Extract the (x, y) coordinate from the center of the cell holding the provided text.  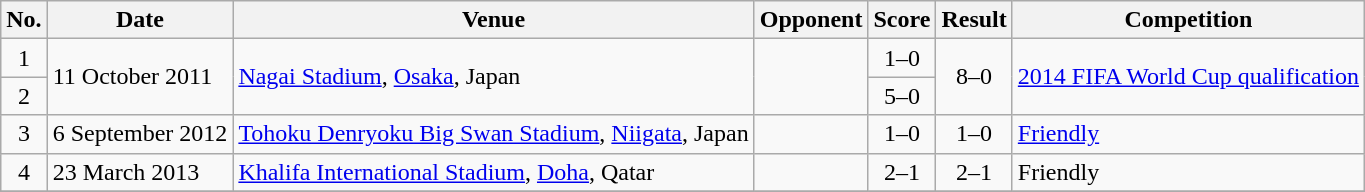
23 March 2013 (140, 172)
4 (24, 172)
5–0 (902, 96)
Opponent (811, 20)
2014 FIFA World Cup qualification (1188, 77)
Khalifa International Stadium, Doha, Qatar (494, 172)
1 (24, 58)
Score (902, 20)
11 October 2011 (140, 77)
No. (24, 20)
Result (974, 20)
6 September 2012 (140, 134)
Nagai Stadium, Osaka, Japan (494, 77)
Competition (1188, 20)
Venue (494, 20)
Tohoku Denryoku Big Swan Stadium, Niigata, Japan (494, 134)
3 (24, 134)
Date (140, 20)
8–0 (974, 77)
2 (24, 96)
